Extract the [X, Y] coordinate from the center of the cell holding the provided text.  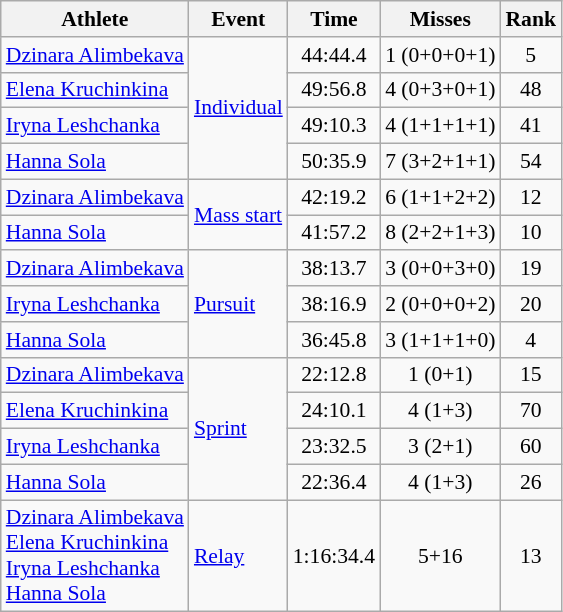
10 [530, 233]
49:56.8 [334, 90]
Pursuit [238, 304]
41 [530, 126]
49:10.3 [334, 126]
23:32.5 [334, 447]
3 (0+0+3+0) [440, 269]
41:57.2 [334, 233]
Rank [530, 19]
4 [530, 340]
12 [530, 197]
15 [530, 375]
Mass start [238, 214]
1 (0+1) [440, 375]
Misses [440, 19]
38:16.9 [334, 304]
4 (0+3+0+1) [440, 90]
2 (0+0+0+2) [440, 304]
70 [530, 411]
24:10.1 [334, 411]
5+16 [440, 556]
1:16:34.4 [334, 556]
Time [334, 19]
20 [530, 304]
Individual [238, 108]
26 [530, 482]
42:19.2 [334, 197]
3 (2+1) [440, 447]
Relay [238, 556]
36:45.8 [334, 340]
1 (0+0+0+1) [440, 55]
Athlete [95, 19]
22:12.8 [334, 375]
48 [530, 90]
8 (2+2+1+3) [440, 233]
6 (1+1+2+2) [440, 197]
Event [238, 19]
7 (3+2+1+1) [440, 162]
50:35.9 [334, 162]
5 [530, 55]
54 [530, 162]
3 (1+1+1+0) [440, 340]
60 [530, 447]
Sprint [238, 428]
13 [530, 556]
4 (1+1+1+1) [440, 126]
22:36.4 [334, 482]
Dzinara AlimbekavaElena KruchinkinaIryna LeshchankaHanna Sola [95, 556]
19 [530, 269]
38:13.7 [334, 269]
44:44.4 [334, 55]
